Find where the given text appears and provide that cell's center as [x, y] coordinate. 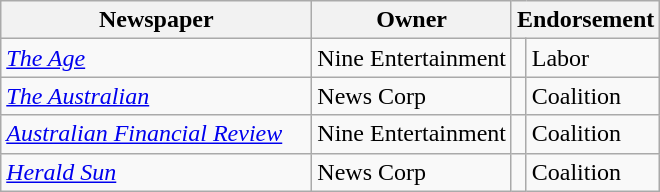
Herald Sun [156, 172]
The Australian [156, 96]
Labor [593, 58]
The Age [156, 58]
Australian Financial Review [156, 134]
Endorsement [585, 20]
Newspaper [156, 20]
Owner [412, 20]
